Determine the [x, y] coordinate at the center of the cell enclosing the given text.  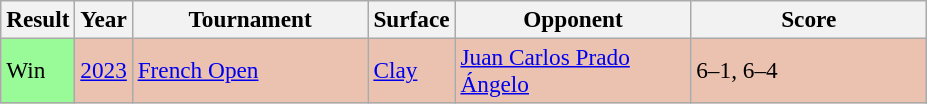
Opponent [573, 19]
2023 [104, 70]
Score [809, 19]
6–1, 6–4 [809, 70]
French Open [250, 70]
Clay [412, 70]
Surface [412, 19]
Tournament [250, 19]
Year [104, 19]
Juan Carlos Prado Ángelo [573, 70]
Win [38, 70]
Result [38, 19]
